Extract the [x, y] coordinate from the center of the cell holding the provided text.  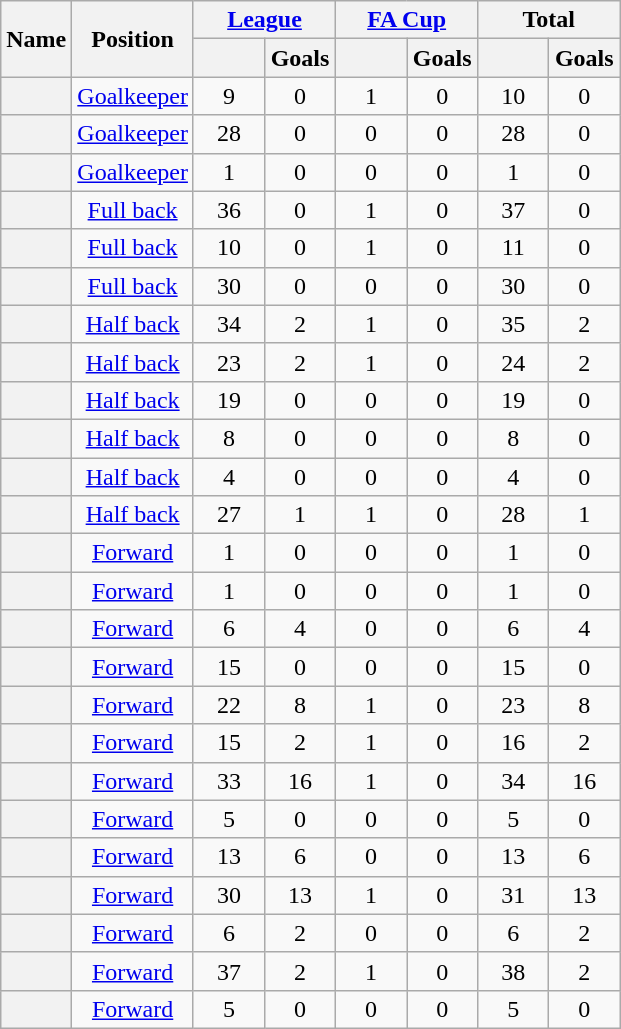
9 [228, 96]
31 [514, 895]
35 [514, 324]
FA Cup [407, 20]
38 [514, 971]
League [264, 20]
27 [228, 515]
Name [36, 39]
11 [514, 248]
Position [133, 39]
Total [549, 20]
22 [228, 705]
24 [514, 362]
33 [228, 781]
36 [228, 210]
